Pinpoint the cell where the given text exists, returning its [X, Y] midpoint coordinate. 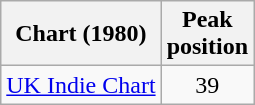
Peakposition [207, 34]
39 [207, 85]
Chart (1980) [81, 34]
UK Indie Chart [81, 85]
